Determine the [x, y] coordinate at the center of the cell enclosing the given text.  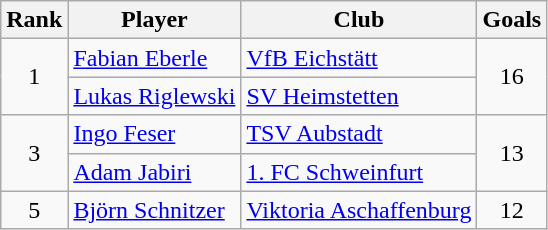
Fabian Eberle [154, 58]
Club [359, 20]
16 [512, 77]
Björn Schnitzer [154, 210]
Rank [34, 20]
13 [512, 153]
Ingo Feser [154, 134]
TSV Aubstadt [359, 134]
Goals [512, 20]
1. FC Schweinfurt [359, 172]
12 [512, 210]
Viktoria Aschaffenburg [359, 210]
5 [34, 210]
3 [34, 153]
1 [34, 77]
Player [154, 20]
SV Heimstetten [359, 96]
VfB Eichstätt [359, 58]
Lukas Riglewski [154, 96]
Adam Jabiri [154, 172]
